Identify which cell holds the provided text, then report its [X, Y] central coordinate. 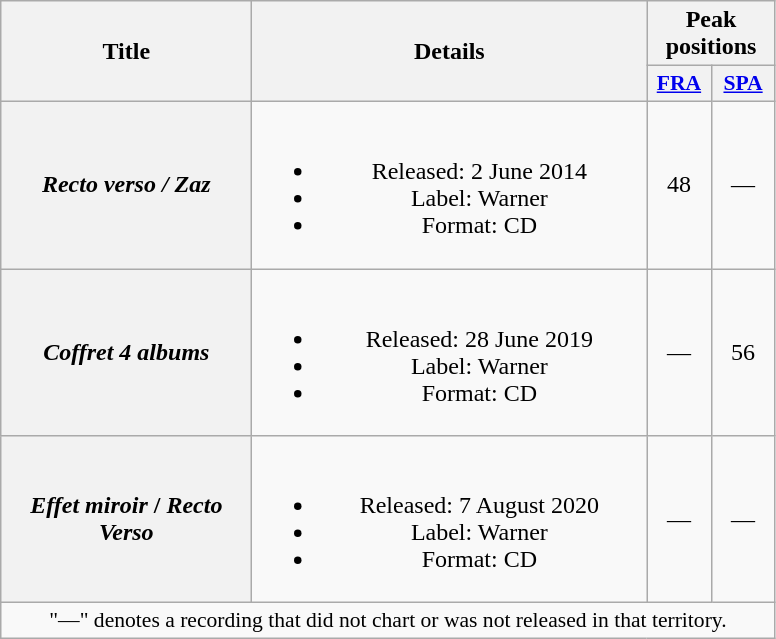
Released: 2 June 2014Label: WarnerFormat: CD [450, 184]
Released: 28 June 2019Label: WarnerFormat: CD [450, 352]
SPA [743, 84]
Recto verso / Zaz [126, 184]
Details [450, 52]
Effet miroir / Recto Verso [126, 520]
Peak positions [711, 34]
"—" denotes a recording that did not chart or was not released in that territory. [388, 621]
Released: 7 August 2020Label: WarnerFormat: CD [450, 520]
Title [126, 52]
Coffret 4 albums [126, 352]
48 [679, 184]
56 [743, 352]
FRA [679, 84]
